Capture the cell that displays the provided text and extract its [X, Y] central coordinate. 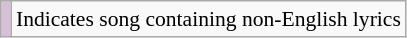
Indicates song containing non-English lyrics [208, 19]
